Detect which cell encompasses the target text, then output its (x, y) center coordinate. 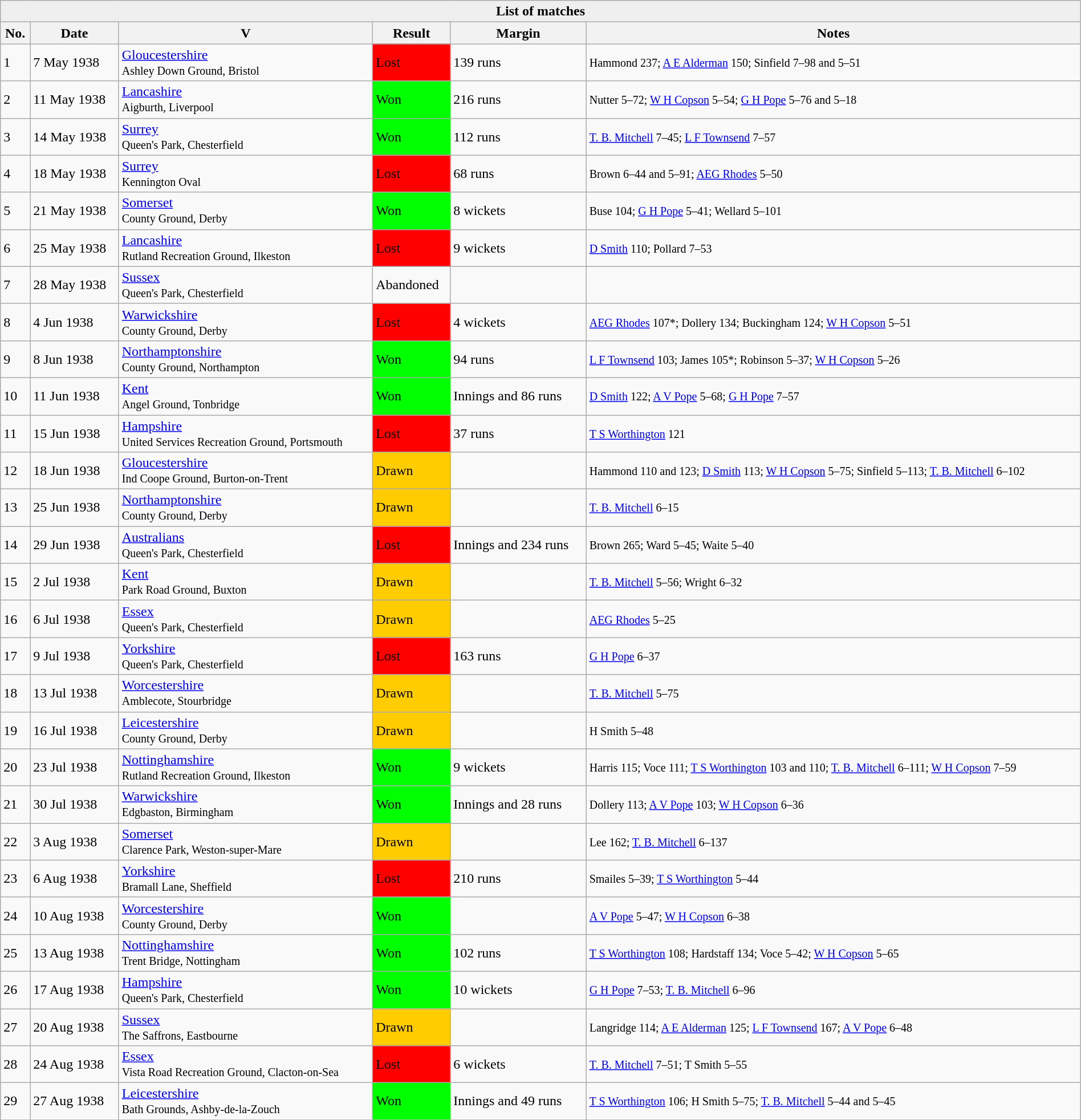
Smailes 5–39; T S Worthington 5–44 (834, 878)
Notes (834, 33)
11 Jun 1938 (75, 396)
16 Jul 1938 (75, 730)
D Smith 122; A V Pope 5–68; G H Pope 7–57 (834, 396)
8 wickets (518, 211)
Abandoned (412, 285)
SomersetCounty Ground, Derby (245, 211)
Buse 104; G H Pope 5–41; Wellard 5–101 (834, 211)
Kent Angel Ground, Tonbridge (245, 396)
19 (15, 730)
2 Jul 1938 (75, 582)
Australians Queen's Park, Chesterfield (245, 545)
Hampshire Queen's Park, Chesterfield (245, 990)
14 (15, 545)
1 (15, 63)
14 May 1938 (75, 137)
21 May 1938 (75, 211)
Kent Park Road Ground, Buxton (245, 582)
94 runs (518, 359)
T. B. Mitchell 7–51; T Smith 5–55 (834, 1064)
10 wickets (518, 990)
Date (75, 33)
4 (15, 173)
9 Jul 1938 (75, 656)
Hammond 237; A E Alderman 150; Sinfield 7–98 and 5–51 (834, 63)
Warwickshire County Ground, Derby (245, 322)
4 Jun 1938 (75, 322)
D Smith 110; Pollard 7–53 (834, 247)
27 (15, 1026)
13 Aug 1938 (75, 952)
6 Jul 1938 (75, 619)
37 runs (518, 433)
139 runs (518, 63)
Nottinghamshire Trent Bridge, Nottingham (245, 952)
6 Aug 1938 (75, 878)
Leicestershire Bath Grounds, Ashby-de-la-Zouch (245, 1102)
Sussex Queen's Park, Chesterfield (245, 285)
102 runs (518, 952)
AEG Rhodes 107*; Dollery 134; Buckingham 124; W H Copson 5–51 (834, 322)
28 (15, 1064)
Sussex The Saffrons, Eastbourne (245, 1026)
Langridge 114; A E Alderman 125; L F Townsend 167; A V Pope 6–48 (834, 1026)
Worcestershire Amblecote, Stourbridge (245, 693)
T. B. Mitchell 6–15 (834, 508)
28 May 1938 (75, 285)
G H Pope 6–37 (834, 656)
29 (15, 1102)
27 Aug 1938 (75, 1102)
2 (15, 99)
Warwickshire Edgbaston, Birmingham (245, 804)
17 Aug 1938 (75, 990)
112 runs (518, 137)
25 Jun 1938 (75, 508)
Yorkshire Queen's Park, Chesterfield (245, 656)
11 May 1938 (75, 99)
H Smith 5–48 (834, 730)
Northamptonshire County Ground, Northampton (245, 359)
18 (15, 693)
20 (15, 768)
Gloucestershire Ind Coope Ground, Burton-on-Trent (245, 471)
Margin (518, 33)
13 (15, 508)
No. (15, 33)
4 wickets (518, 322)
Innings and 234 runs (518, 545)
Nottinghamshire Rutland Recreation Ground, Ilkeston (245, 768)
24 (15, 916)
3 (15, 137)
15 Jun 1938 (75, 433)
5 (15, 211)
Worcestershire County Ground, Derby (245, 916)
24 Aug 1938 (75, 1064)
Result (412, 33)
Somerset Clarence Park, Weston-super-Mare (245, 842)
T. B. Mitchell 7–45; L F Townsend 7–57 (834, 137)
Lancashire Rutland Recreation Ground, Ilkeston (245, 247)
V (245, 33)
21 (15, 804)
210 runs (518, 878)
T S Worthington 106; H Smith 5–75; T. B. Mitchell 5–44 and 5–45 (834, 1102)
13 Jul 1938 (75, 693)
15 (15, 582)
List of matches (540, 11)
29 Jun 1938 (75, 545)
T S Worthington 121 (834, 433)
Essex Queen's Park, Chesterfield (245, 619)
Hammond 110 and 123; D Smith 113; W H Copson 5–75; Sinfield 5–113; T. B. Mitchell 6–102 (834, 471)
16 (15, 619)
Yorkshire Bramall Lane, Sheffield (245, 878)
6 (15, 247)
Brown 265; Ward 5–45; Waite 5–40 (834, 545)
7 (15, 285)
Gloucestershire Ashley Down Ground, Bristol (245, 63)
L F Townsend 103; James 105*; Robinson 5–37; W H Copson 5–26 (834, 359)
6 wickets (518, 1064)
20 Aug 1938 (75, 1026)
17 (15, 656)
Northamptonshire County Ground, Derby (245, 508)
216 runs (518, 99)
AEG Rhodes 5–25 (834, 619)
T. B. Mitchell 5–75 (834, 693)
G H Pope 7–53; T. B. Mitchell 6–96 (834, 990)
10 (15, 396)
23 Jul 1938 (75, 768)
8 Jun 1938 (75, 359)
Essex Vista Road Recreation Ground, Clacton-on-Sea (245, 1064)
Nutter 5–72; W H Copson 5–54; G H Pope 5–76 and 5–18 (834, 99)
9 (15, 359)
3 Aug 1938 (75, 842)
HampshireUnited Services Recreation Ground, Portsmouth (245, 433)
18 May 1938 (75, 173)
Surrey Queen's Park, Chesterfield (245, 137)
Dollery 113; A V Pope 103; W H Copson 6–36 (834, 804)
Brown 6–44 and 5–91; AEG Rhodes 5–50 (834, 173)
11 (15, 433)
Harris 115; Voce 111; T S Worthington 103 and 110; T. B. Mitchell 6–111; W H Copson 7–59 (834, 768)
A V Pope 5–47; W H Copson 6–38 (834, 916)
Lee 162; T. B. Mitchell 6–137 (834, 842)
25 (15, 952)
22 (15, 842)
30 Jul 1938 (75, 804)
18 Jun 1938 (75, 471)
T S Worthington 108; Hardstaff 134; Voce 5–42; W H Copson 5–65 (834, 952)
23 (15, 878)
10 Aug 1938 (75, 916)
Surrey Kennington Oval (245, 173)
7 May 1938 (75, 63)
Innings and 28 runs (518, 804)
T. B. Mitchell 5–56; Wright 6–32 (834, 582)
68 runs (518, 173)
12 (15, 471)
26 (15, 990)
8 (15, 322)
LeicestershireCounty Ground, Derby (245, 730)
163 runs (518, 656)
Innings and 86 runs (518, 396)
Innings and 49 runs (518, 1102)
25 May 1938 (75, 247)
Lancashire Aigburth, Liverpool (245, 99)
